Search for the cell housing the specified text and yield its [x, y] center coordinate. 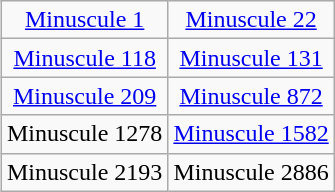
Minuscule 1 [84, 20]
Minuscule 118 [84, 58]
Minuscule 1278 [84, 134]
Minuscule 131 [251, 58]
Minuscule 209 [84, 96]
Minuscule 2193 [84, 172]
Minuscule 2886 [251, 172]
Minuscule 872 [251, 96]
Minuscule 22 [251, 20]
Minuscule 1582 [251, 134]
